Provide the [x, y] coordinate of the cell's center where the given text is located.  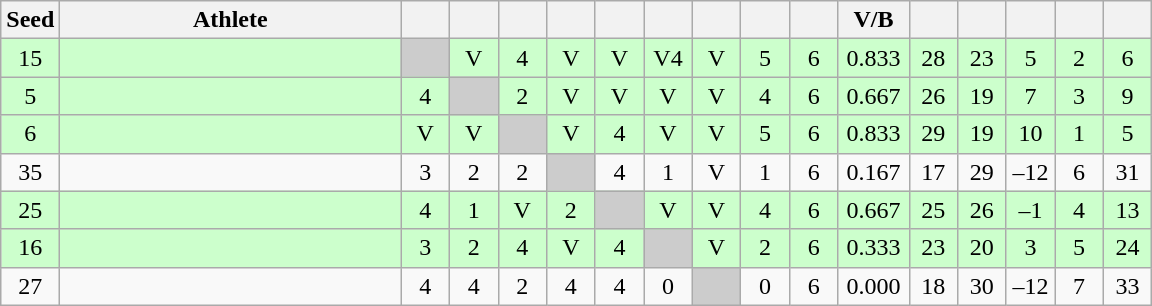
30 [982, 286]
V4 [668, 58]
27 [30, 286]
0.000 [874, 286]
16 [30, 248]
0.333 [874, 248]
9 [1128, 96]
24 [1128, 248]
Athlete [230, 20]
35 [30, 172]
Seed [30, 20]
17 [934, 172]
10 [1030, 134]
0.167 [874, 172]
V/B [874, 20]
28 [934, 58]
20 [982, 248]
–1 [1030, 210]
13 [1128, 210]
15 [30, 58]
18 [934, 286]
31 [1128, 172]
33 [1128, 286]
